Identify which cell holds the provided text, then report its [X, Y] central coordinate. 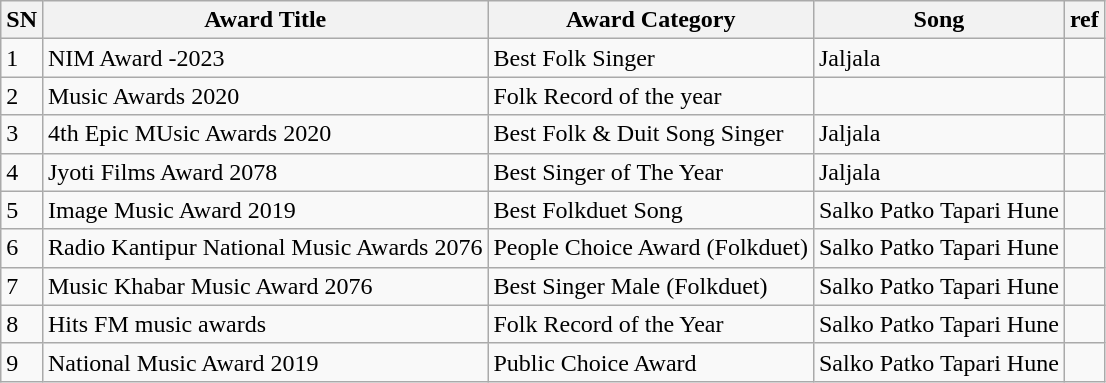
Award Category [650, 20]
Best Singer Male (Folkduet) [650, 286]
ref [1084, 20]
4 [22, 172]
6 [22, 248]
Folk Record of the year [650, 96]
3 [22, 134]
2 [22, 96]
8 [22, 324]
Best Folk & Duit Song Singer [650, 134]
National Music Award 2019 [264, 362]
1 [22, 58]
Best Singer of The Year [650, 172]
7 [22, 286]
Best Folk Singer [650, 58]
5 [22, 210]
People Choice Award (Folkduet) [650, 248]
Jyoti Films Award 2078 [264, 172]
Song [938, 20]
NIM Award -2023 [264, 58]
SN [22, 20]
4th Epic MUsic Awards 2020 [264, 134]
Image Music Award 2019 [264, 210]
Radio Kantipur National Music Awards 2076 [264, 248]
Best Folkduet Song [650, 210]
Folk Record of the Year [650, 324]
Music Awards 2020 [264, 96]
Award Title [264, 20]
Music Khabar Music Award 2076 [264, 286]
9 [22, 362]
Public Choice Award [650, 362]
Hits FM music awards [264, 324]
